Return (X, Y) of the center of cell containing provided text 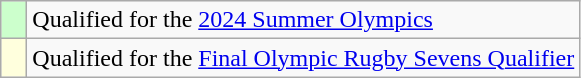
Qualified for the Final Olympic Rugby Sevens Qualifier (304, 58)
Qualified for the 2024 Summer Olympics (304, 20)
